Search for the cell housing the specified text and yield its [X, Y] center coordinate. 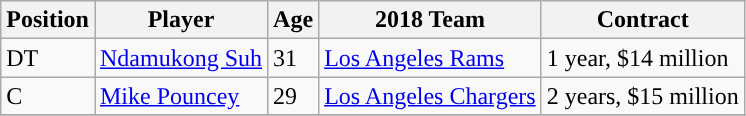
Player [180, 20]
Age [294, 20]
DT [48, 58]
Los Angeles Chargers [430, 96]
Contract [642, 20]
C [48, 96]
Ndamukong Suh [180, 58]
31 [294, 58]
Mike Pouncey [180, 96]
2018 Team [430, 20]
2 years, $15 million [642, 96]
Position [48, 20]
29 [294, 96]
Los Angeles Rams [430, 58]
1 year, $14 million [642, 58]
